Find where the given text appears and provide that cell's center as [x, y] coordinate. 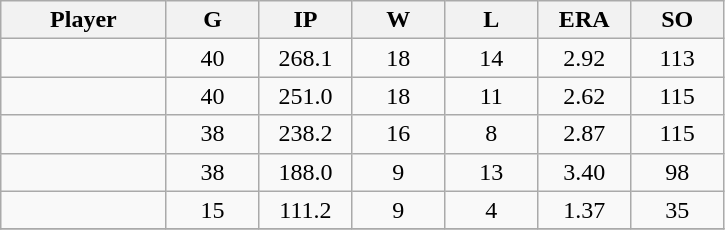
113 [678, 58]
11 [492, 96]
G [212, 20]
3.40 [584, 172]
1.37 [584, 210]
8 [492, 134]
2.92 [584, 58]
ERA [584, 20]
16 [398, 134]
2.87 [584, 134]
238.2 [306, 134]
2.62 [584, 96]
4 [492, 210]
13 [492, 172]
SO [678, 20]
35 [678, 210]
98 [678, 172]
Player [84, 20]
W [398, 20]
251.0 [306, 96]
IP [306, 20]
15 [212, 210]
14 [492, 58]
L [492, 20]
268.1 [306, 58]
188.0 [306, 172]
111.2 [306, 210]
